Locate the cell with the specified text and output its [x, y] center coordinate. 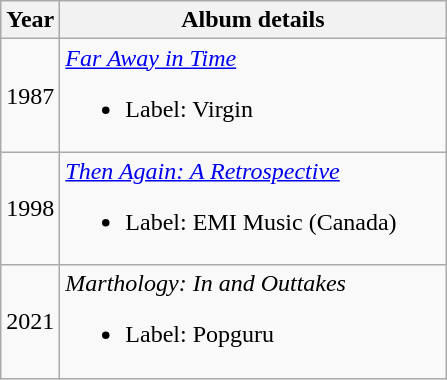
Marthology: In and OuttakesLabel: Popguru [253, 322]
2021 [30, 322]
Then Again: A RetrospectiveLabel: EMI Music (Canada) [253, 208]
Far Away in TimeLabel: Virgin [253, 96]
1987 [30, 96]
1998 [30, 208]
Album details [253, 20]
Year [30, 20]
